Return the (x, y) coordinate for the center point of the cell that contains the specified text.  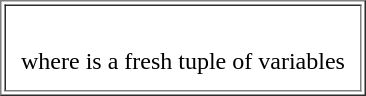
where is a fresh tuple of variables (182, 48)
